Output the (X, Y) coordinate of the center of the cell containing the given text.  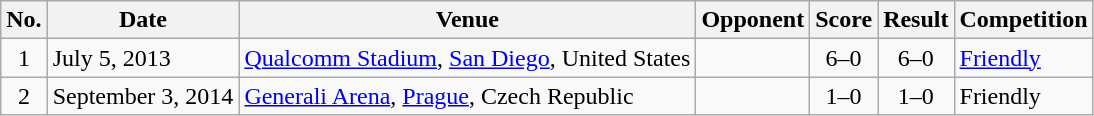
Generali Arena, Prague, Czech Republic (468, 96)
Competition (1024, 20)
September 3, 2014 (143, 96)
Date (143, 20)
Result (916, 20)
July 5, 2013 (143, 58)
Venue (468, 20)
Score (844, 20)
2 (24, 96)
No. (24, 20)
Qualcomm Stadium, San Diego, United States (468, 58)
Opponent (753, 20)
1 (24, 58)
